For the text-containing cell, return its midpoint in (x, y) coordinate format. 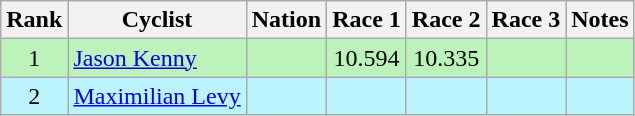
Notes (600, 20)
Cyclist (157, 20)
Race 1 (367, 20)
Maximilian Levy (157, 96)
1 (34, 58)
Jason Kenny (157, 58)
Race 2 (446, 20)
Rank (34, 20)
Nation (286, 20)
2 (34, 96)
10.594 (367, 58)
10.335 (446, 58)
Race 3 (526, 20)
